Provide the [X, Y] coordinate of the cell's center where the given text is located.  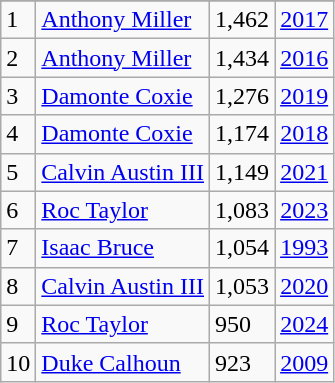
1 [18, 20]
10 [18, 362]
1,054 [242, 248]
923 [242, 362]
950 [242, 324]
2009 [304, 362]
5 [18, 172]
8 [18, 286]
2024 [304, 324]
1,174 [242, 134]
1,083 [242, 210]
2020 [304, 286]
7 [18, 248]
1,053 [242, 286]
2018 [304, 134]
Duke Calhoun [123, 362]
4 [18, 134]
2 [18, 58]
2019 [304, 96]
Isaac Bruce [123, 248]
1,434 [242, 58]
2017 [304, 20]
1993 [304, 248]
6 [18, 210]
3 [18, 96]
1,276 [242, 96]
1,149 [242, 172]
2023 [304, 210]
1,462 [242, 20]
2021 [304, 172]
2016 [304, 58]
9 [18, 324]
